For the text-containing cell, return its midpoint in [x, y] coordinate format. 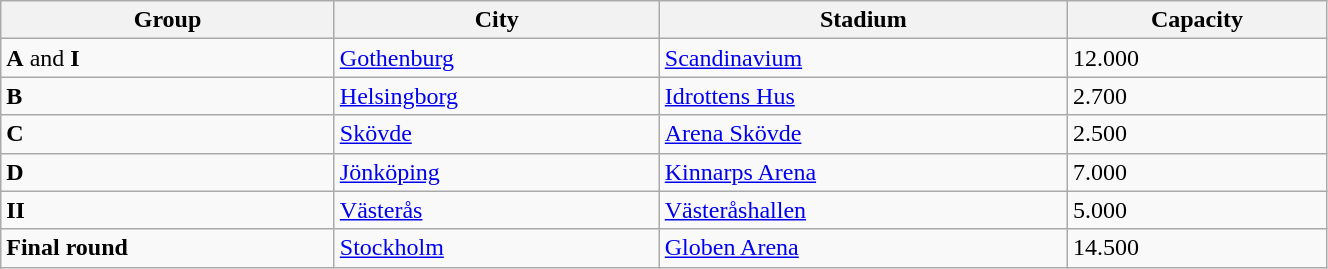
City [496, 20]
II [168, 210]
Helsingborg [496, 96]
Idrottens Hus [863, 96]
Kinnarps Arena [863, 172]
Skövde [496, 134]
C [168, 134]
2.700 [1196, 96]
5.000 [1196, 210]
Västeråshallen [863, 210]
Jönköping [496, 172]
Globen Arena [863, 248]
Group [168, 20]
A and I [168, 58]
Gothenburg [496, 58]
Västerås [496, 210]
Stockholm [496, 248]
Arena Skövde [863, 134]
D [168, 172]
Final round [168, 248]
Scandinavium [863, 58]
Capacity [1196, 20]
B [168, 96]
14.500 [1196, 248]
2.500 [1196, 134]
Stadium [863, 20]
7.000 [1196, 172]
12.000 [1196, 58]
